Identify which cell holds the provided text, then report its (X, Y) central coordinate. 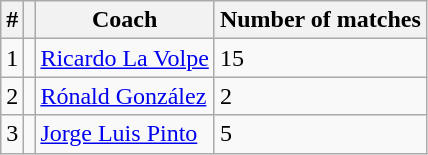
# (12, 20)
Rónald González (124, 96)
15 (320, 58)
Jorge Luis Pinto (124, 134)
3 (12, 134)
Ricardo La Volpe (124, 58)
5 (320, 134)
1 (12, 58)
Number of matches (320, 20)
Coach (124, 20)
